Find where the given text appears and provide that cell's center as (X, Y) coordinate. 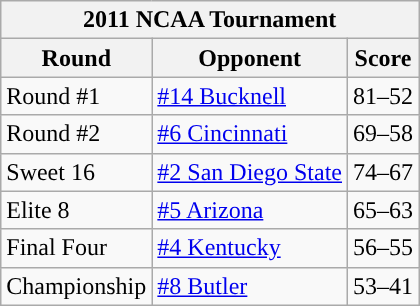
Score (384, 58)
#14 Bucknell (250, 96)
Round (76, 58)
69–58 (384, 134)
74–67 (384, 172)
#6 Cincinnati (250, 134)
#2 San Diego State (250, 172)
Elite 8 (76, 210)
Round #1 (76, 96)
Round #2 (76, 134)
Opponent (250, 58)
65–63 (384, 210)
Sweet 16 (76, 172)
#5 Arizona (250, 210)
Final Four (76, 248)
53–41 (384, 286)
Championship (76, 286)
81–52 (384, 96)
2011 NCAA Tournament (210, 20)
#8 Butler (250, 286)
56–55 (384, 248)
#4 Kentucky (250, 248)
